Provide the (X, Y) coordinate of the cell's center where the given text is located.  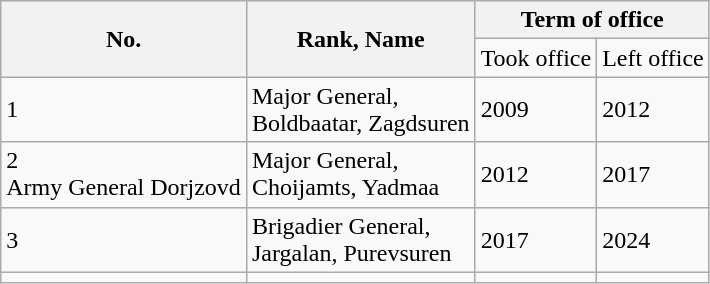
Term of office (592, 20)
Major General,Boldbaatar, Zagdsuren (360, 110)
Left office (654, 58)
1 (124, 110)
Rank, Name (360, 39)
3 (124, 240)
Major General,Choijamts, Yadmaa (360, 174)
2009 (536, 110)
2Army General Dorjzovd (124, 174)
Brigadier General,Jargalan, Purevsuren (360, 240)
Took office (536, 58)
2024 (654, 240)
No. (124, 39)
